Determine the [x, y] coordinate at the center of the cell enclosing the given text.  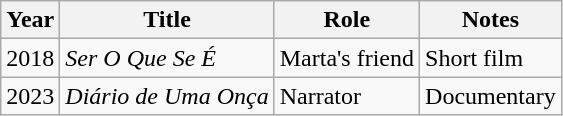
Notes [491, 20]
Ser O Que Se É [167, 58]
Role [346, 20]
Diário de Uma Onça [167, 96]
Year [30, 20]
2018 [30, 58]
Title [167, 20]
Documentary [491, 96]
Short film [491, 58]
Marta's friend [346, 58]
2023 [30, 96]
Narrator [346, 96]
